Detect which cell encompasses the target text, then output its (X, Y) center coordinate. 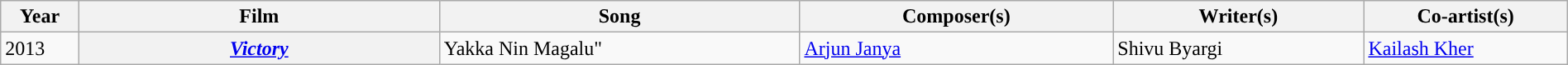
Writer(s) (1239, 17)
Composer(s) (956, 17)
Arjun Janya (956, 48)
Year (40, 17)
Film (259, 17)
Victory (259, 48)
Kailash Kher (1465, 48)
2013 (40, 48)
Shivu Byargi (1239, 48)
Song (619, 17)
Co-artist(s) (1465, 17)
Yakka Nin Magalu" (619, 48)
